Identify which cell holds the provided text, then report its [x, y] central coordinate. 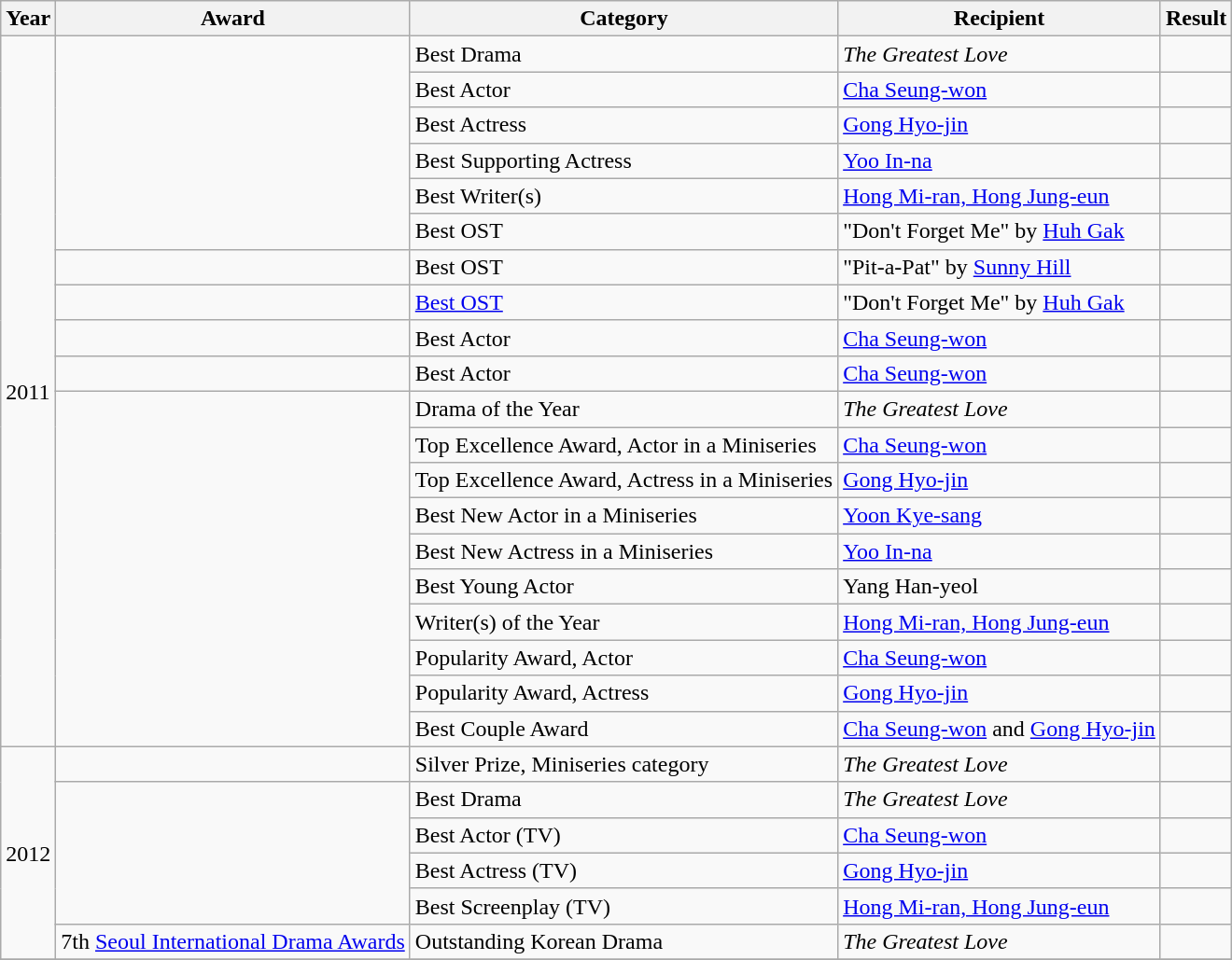
Best New Actress in a Miniseries [623, 551]
Popularity Award, Actress [623, 693]
Yang Han-yeol [1000, 587]
Writer(s) of the Year [623, 622]
Yoon Kye-sang [1000, 516]
Top Excellence Award, Actress in a Miniseries [623, 480]
Outstanding Korean Drama [623, 941]
Drama of the Year [623, 409]
Best New Actor in a Miniseries [623, 516]
Best Actor (TV) [623, 835]
7th Seoul International Drama Awards [233, 941]
Result [1196, 19]
Recipient [1000, 19]
Popularity Award, Actor [623, 658]
Best Actress [623, 125]
2012 [28, 853]
"Pit-a-Pat" by Sunny Hill [1000, 267]
2011 [28, 392]
Category [623, 19]
Silver Prize, Miniseries category [623, 764]
Cha Seung-won and Gong Hyo-jin [1000, 729]
Best Writer(s) [623, 196]
Best Couple Award [623, 729]
Best Supporting Actress [623, 160]
Award [233, 19]
Top Excellence Award, Actor in a Miniseries [623, 445]
Year [28, 19]
Best Actress (TV) [623, 870]
Best Young Actor [623, 587]
Best Screenplay (TV) [623, 906]
